Locate the cell with the specified text and output its [X, Y] center coordinate. 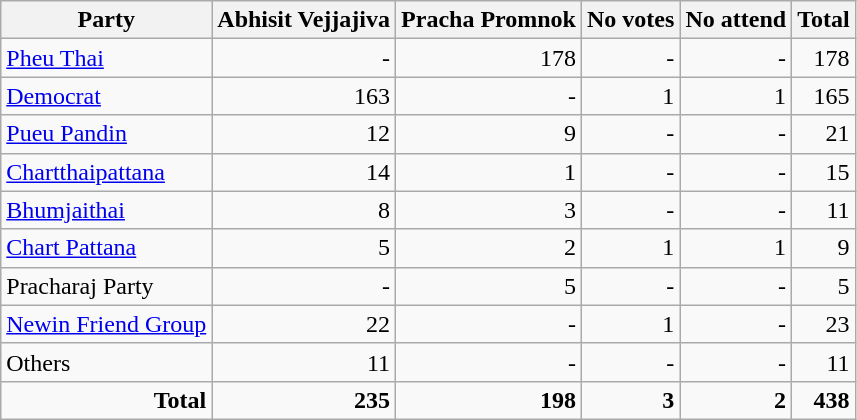
Chartthaipattana [106, 172]
23 [824, 324]
21 [824, 134]
Newin Friend Group [106, 324]
Democrat [106, 96]
165 [824, 96]
198 [489, 400]
235 [304, 400]
Bhumjaithai [106, 210]
No votes [630, 20]
Chart Pattana [106, 248]
Party [106, 20]
Pheu Thai [106, 58]
Pracharaj Party [106, 286]
22 [304, 324]
12 [304, 134]
15 [824, 172]
438 [824, 400]
No attend [736, 20]
14 [304, 172]
8 [304, 210]
Pueu Pandin [106, 134]
Others [106, 362]
Pracha Promnok [489, 20]
163 [304, 96]
Abhisit Vejjajiva [304, 20]
